Search for the cell housing the specified text and yield its [x, y] center coordinate. 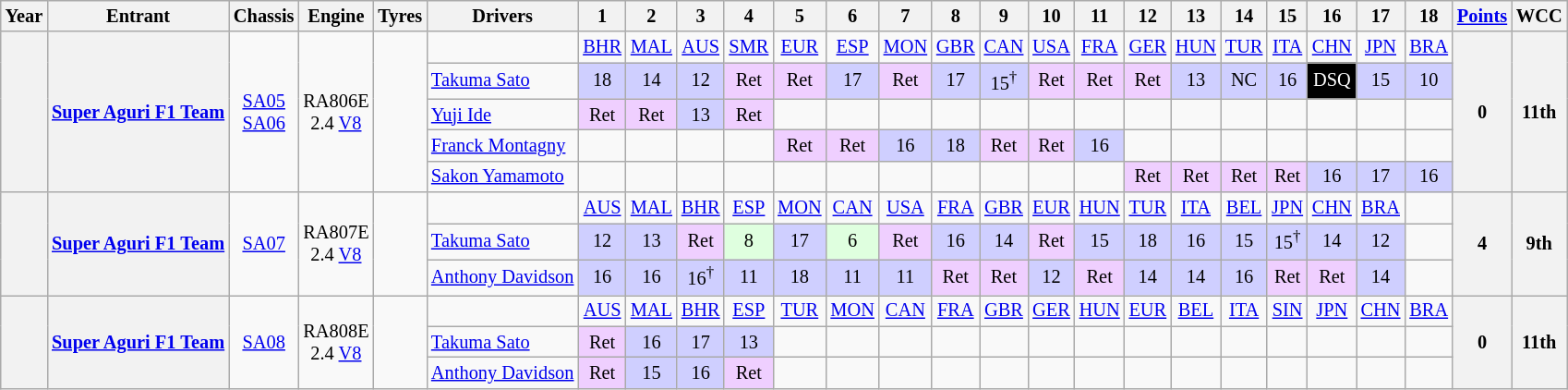
Yuji Ide [502, 115]
9 [1005, 16]
SA07 [264, 244]
RA807E2.4 V8 [336, 244]
SIN [1287, 311]
Franck Montagny [502, 145]
2 [652, 16]
SA05SA06 [264, 112]
Engine [336, 16]
Tyres [400, 16]
7 [905, 16]
Chassis [264, 16]
5 [800, 16]
Year [24, 16]
DSQ [1332, 81]
SMR [748, 47]
Drivers [502, 16]
Sakon Yamamoto [502, 177]
16† [701, 277]
9th [1539, 244]
3 [701, 16]
SA08 [264, 342]
NC [1244, 81]
WCC [1539, 16]
Points [1482, 16]
Entrant [139, 16]
1 [602, 16]
RA806E2.4 V8 [336, 112]
RA808E2.4 V8 [336, 342]
